Output the (x, y) coordinate of the center of the cell containing the given text.  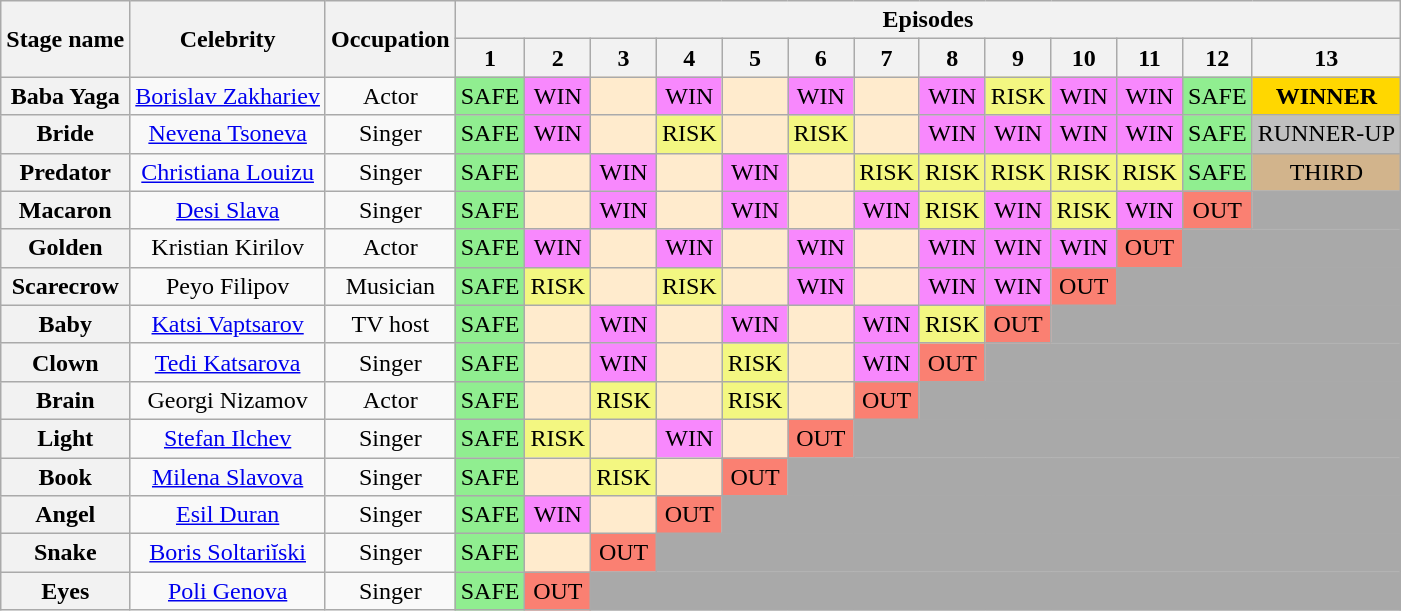
Stage name (66, 39)
11 (1150, 58)
Baby (66, 324)
Katsi Vaptsarov (228, 324)
RUNNER-UP (1326, 134)
Milena Slavova (228, 477)
WINNER (1326, 96)
7 (887, 58)
THIRD (1326, 172)
Kristian Kirilov (228, 248)
10 (1084, 58)
8 (952, 58)
Esil Duran (228, 515)
TV host (390, 324)
Stefan Ilchev (228, 438)
Scarecrow (66, 286)
Tedi Katsarova (228, 362)
12 (1217, 58)
Baba Yaga (66, 96)
Boris Soltariĭski (228, 553)
Celebrity (228, 39)
4 (689, 58)
Borislav Zakhariev (228, 96)
Macaron (66, 210)
Christiana Louizu (228, 172)
Angel (66, 515)
Poli Genova (228, 591)
Light (66, 438)
Golden (66, 248)
5 (755, 58)
3 (624, 58)
Occupation (390, 39)
Book (66, 477)
Brain (66, 400)
Episodes (928, 20)
Clown (66, 362)
Desi Slava (228, 210)
Snake (66, 553)
Georgi Nizamov (228, 400)
9 (1018, 58)
13 (1326, 58)
2 (558, 58)
Peyo Filipov (228, 286)
6 (821, 58)
Eyes (66, 591)
Predator (66, 172)
Musician (390, 286)
Nevena Tsoneva (228, 134)
Bride (66, 134)
1 (490, 58)
